Extract the [x, y] coordinate from the center of the cell holding the provided text.  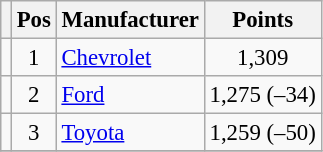
Pos [34, 20]
Manufacturer [130, 20]
Ford [130, 95]
1,259 (–50) [262, 133]
Chevrolet [130, 58]
Points [262, 20]
1,309 [262, 58]
Toyota [130, 133]
1 [34, 58]
1,275 (–34) [262, 95]
3 [34, 133]
2 [34, 95]
